Detect which cell encompasses the target text, then output its [X, Y] center coordinate. 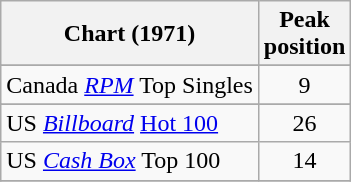
14 [304, 161]
26 [304, 123]
9 [304, 85]
Canada RPM Top Singles [130, 85]
US Cash Box Top 100 [130, 161]
US Billboard Hot 100 [130, 123]
Chart (1971) [130, 34]
Peakposition [304, 34]
